Locate the cell with the specified text and output its (X, Y) center coordinate. 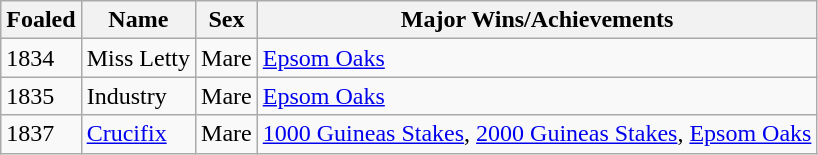
1837 (41, 134)
Name (138, 20)
Miss Letty (138, 58)
Major Wins/Achievements (537, 20)
Industry (138, 96)
1834 (41, 58)
Sex (227, 20)
1000 Guineas Stakes, 2000 Guineas Stakes, Epsom Oaks (537, 134)
Foaled (41, 20)
Crucifix (138, 134)
1835 (41, 96)
